Pinpoint the cell where the given text exists, returning its (X, Y) midpoint coordinate. 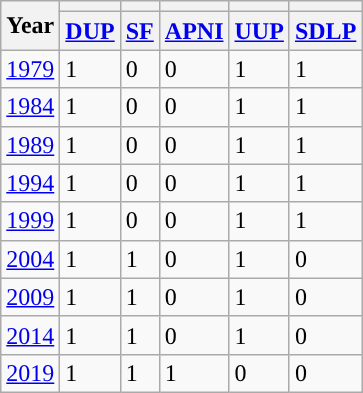
2004 (30, 259)
1979 (30, 69)
SF (140, 31)
1989 (30, 145)
APNI (194, 31)
2014 (30, 335)
1994 (30, 183)
2019 (30, 373)
SDLP (325, 31)
2009 (30, 297)
UUP (259, 31)
Year (30, 26)
1999 (30, 221)
1984 (30, 107)
DUP (90, 31)
